Output the (x, y) coordinate of the center of the cell containing the given text.  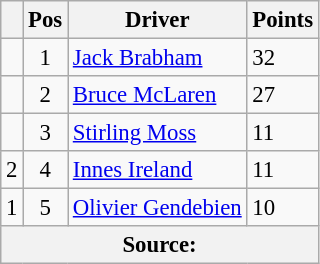
27 (282, 95)
Source: (160, 245)
10 (282, 208)
3 (46, 133)
Points (282, 20)
Stirling Moss (158, 133)
Olivier Gendebien (158, 208)
5 (46, 208)
Driver (158, 20)
Bruce McLaren (158, 95)
Pos (46, 20)
Jack Brabham (158, 58)
Innes Ireland (158, 170)
32 (282, 58)
4 (46, 170)
